Capture the cell that displays the provided text and extract its [X, Y] central coordinate. 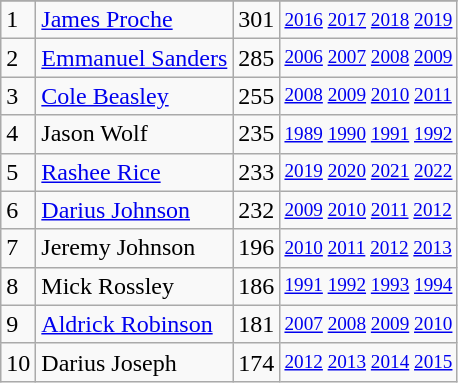
232 [256, 210]
Aldrick Robinson [134, 324]
7 [18, 248]
10 [18, 362]
2 [18, 58]
2006 2007 2008 2009 [368, 58]
Jason Wolf [134, 134]
1 [18, 20]
1989 1990 1991 1992 [368, 134]
174 [256, 362]
285 [256, 58]
Darius Johnson [134, 210]
235 [256, 134]
2019 2020 2021 2022 [368, 172]
Darius Joseph [134, 362]
9 [18, 324]
186 [256, 286]
Rashee Rice [134, 172]
2010 2011 2012 2013 [368, 248]
2008 2009 2010 2011 [368, 96]
James Proche [134, 20]
3 [18, 96]
5 [18, 172]
Cole Beasley [134, 96]
2016 2017 2018 2019 [368, 20]
2012 2013 2014 2015 [368, 362]
Mick Rossley [134, 286]
6 [18, 210]
301 [256, 20]
Emmanuel Sanders [134, 58]
4 [18, 134]
2007 2008 2009 2010 [368, 324]
8 [18, 286]
1991 1992 1993 1994 [368, 286]
196 [256, 248]
255 [256, 96]
2009 2010 2011 2012 [368, 210]
Jeremy Johnson [134, 248]
233 [256, 172]
181 [256, 324]
